Provide the (X, Y) coordinate of the cell's center where the given text is located.  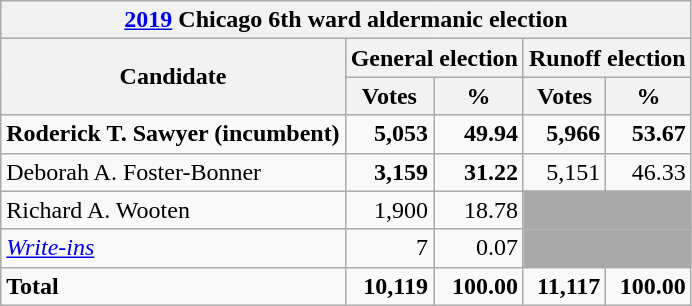
Runoff election (607, 58)
5,151 (564, 172)
Total (173, 286)
1,900 (389, 210)
Roderick T. Sawyer (incumbent) (173, 134)
10,119 (389, 286)
49.94 (479, 134)
Write-ins (173, 248)
Deborah A. Foster-Bonner (173, 172)
2019 Chicago 6th ward aldermanic election (346, 20)
31.22 (479, 172)
53.67 (648, 134)
General election (434, 58)
Richard A. Wooten (173, 210)
5,053 (389, 134)
18.78 (479, 210)
5,966 (564, 134)
3,159 (389, 172)
0.07 (479, 248)
Candidate (173, 77)
46.33 (648, 172)
7 (389, 248)
11,117 (564, 286)
